Scan for the cell matching the given text and deliver its [X, Y] coordinate at center. 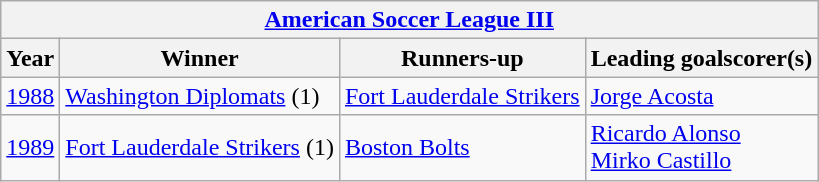
Fort Lauderdale Strikers (1) [200, 148]
1989 [30, 148]
American Soccer League III [410, 20]
Ricardo AlonsoMirko Castillo [702, 148]
Year [30, 58]
Leading goalscorer(s) [702, 58]
1988 [30, 96]
Boston Bolts [462, 148]
Runners-up [462, 58]
Jorge Acosta [702, 96]
Winner [200, 58]
Fort Lauderdale Strikers [462, 96]
Washington Diplomats (1) [200, 96]
